Return the (x, y) coordinate for the center point of the cell that contains the specified text.  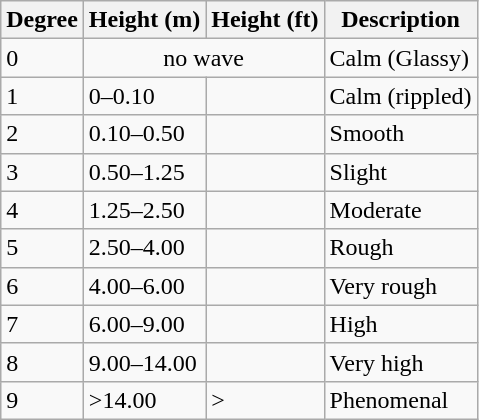
7 (42, 324)
Slight (400, 172)
Height (ft) (265, 20)
1.25–2.50 (144, 210)
Description (400, 20)
Height (m) (144, 20)
Smooth (400, 134)
Very rough (400, 286)
9 (42, 400)
no wave (204, 58)
0–0.10 (144, 96)
9.00–14.00 (144, 362)
>14.00 (144, 400)
Calm (rippled) (400, 96)
6 (42, 286)
1 (42, 96)
0.50–1.25 (144, 172)
3 (42, 172)
> (265, 400)
Degree (42, 20)
5 (42, 248)
2 (42, 134)
4.00–6.00 (144, 286)
4 (42, 210)
Very high (400, 362)
8 (42, 362)
0.10–0.50 (144, 134)
2.50–4.00 (144, 248)
High (400, 324)
Rough (400, 248)
Phenomenal (400, 400)
Calm (Glassy) (400, 58)
6.00–9.00 (144, 324)
0 (42, 58)
Moderate (400, 210)
